Scan for the cell matching the given text and deliver its (X, Y) coordinate at center. 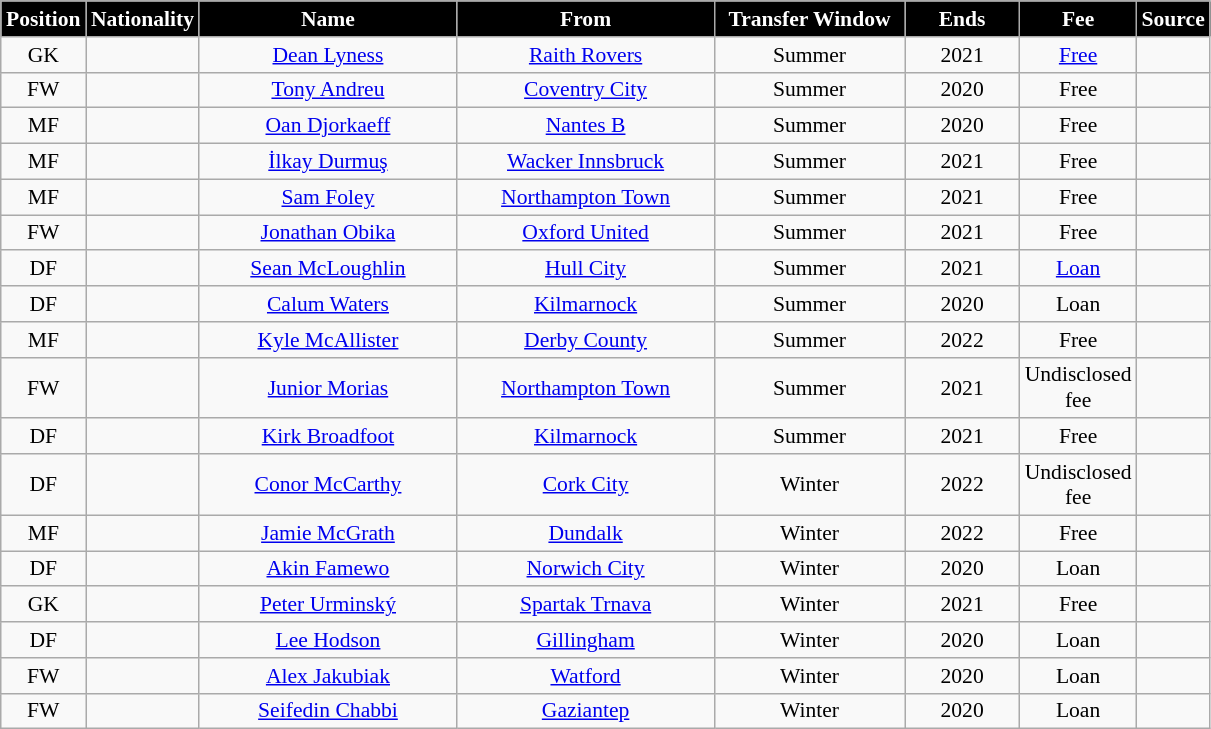
Jamie McGrath (328, 533)
Sean McLoughlin (328, 269)
From (586, 19)
Oan Djorkaeff (328, 126)
Peter Urminský (328, 605)
Alex Jakubiak (328, 676)
Akin Famewo (328, 569)
Wacker Innsbruck (586, 162)
Kirk Broadfoot (328, 437)
Source (1174, 19)
Derby County (586, 340)
Conor McCarthy (328, 484)
Norwich City (586, 569)
Fee (1078, 19)
Oxford United (586, 233)
Transfer Window (809, 19)
İlkay Durmuş (328, 162)
Nantes B (586, 126)
Ends (962, 19)
Cork City (586, 484)
Junior Morias (328, 388)
Watford (586, 676)
Sam Foley (328, 197)
Hull City (586, 269)
Raith Rovers (586, 55)
Position (44, 19)
Dundalk (586, 533)
Coventry City (586, 90)
Seifedin Chabbi (328, 711)
Tony Andreu (328, 90)
Gaziantep (586, 711)
Kyle McAllister (328, 340)
Jonathan Obika (328, 233)
Lee Hodson (328, 640)
Spartak Trnava (586, 605)
Dean Lyness (328, 55)
Nationality (142, 19)
Calum Waters (328, 304)
Name (328, 19)
Gillingham (586, 640)
